Return [x, y] of the center of cell containing provided text 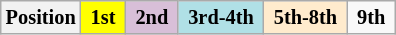
1st [104, 17]
2nd [152, 17]
Position [41, 17]
9th [371, 17]
5th-8th [306, 17]
3rd-4th [221, 17]
